Search for the cell housing the specified text and yield its [X, Y] center coordinate. 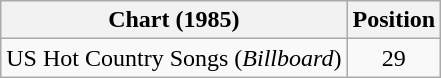
US Hot Country Songs (Billboard) [174, 58]
29 [394, 58]
Position [394, 20]
Chart (1985) [174, 20]
